Identify which cell holds the provided text, then report its [x, y] central coordinate. 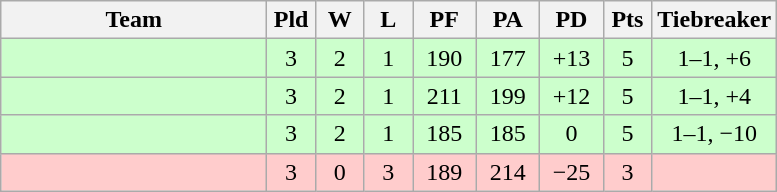
PD [572, 20]
W [340, 20]
177 [508, 58]
1–1, −10 [714, 134]
211 [444, 96]
PF [444, 20]
+12 [572, 96]
PA [508, 20]
214 [508, 172]
190 [444, 58]
L [388, 20]
1–1, +6 [714, 58]
189 [444, 172]
Pts [628, 20]
Tiebreaker [714, 20]
199 [508, 96]
1–1, +4 [714, 96]
−25 [572, 172]
+13 [572, 58]
Pld [292, 20]
Team [134, 20]
